Provide the [x, y] coordinate of the cell's center where the given text is located.  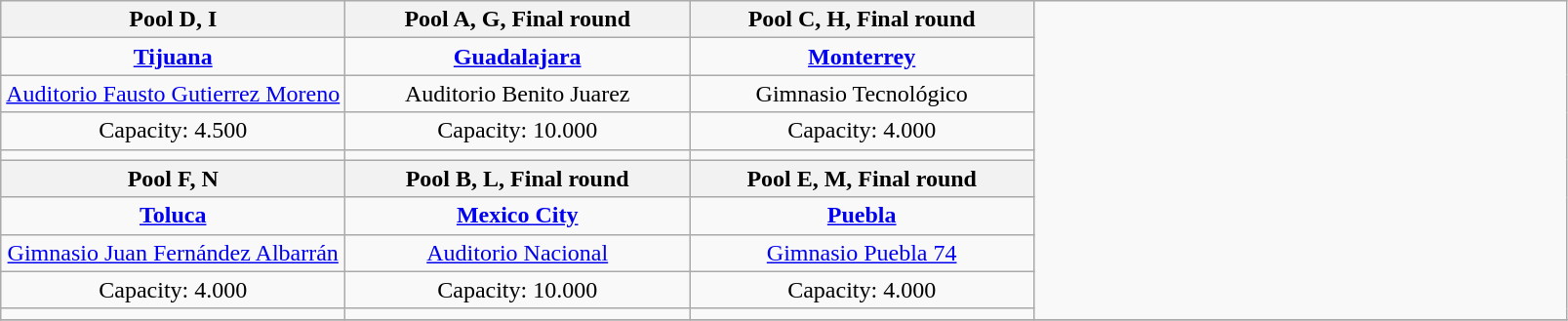
Auditorio Fausto Gutierrez Moreno [174, 94]
Auditorio Nacional [517, 253]
Gimnasio Tecnológico [863, 94]
Monterrey [863, 57]
Guadalajara [517, 57]
Auditorio Benito Juarez [517, 94]
Pool A, G, Final round [517, 20]
Pool F, N [174, 179]
Toluca [174, 216]
Gimnasio Juan Fernández Albarrán [174, 253]
Tijuana [174, 57]
Pool D, I [174, 20]
Pool E, M, Final round [863, 179]
Pool B, L, Final round [517, 179]
Pool C, H, Final round [863, 20]
Mexico City [517, 216]
Puebla [863, 216]
Gimnasio Puebla 74 [863, 253]
Capacity: 4.500 [174, 131]
